Find where the given text appears and provide that cell's center as [X, Y] coordinate. 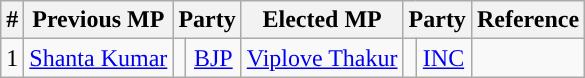
1 [12, 58]
Elected MP [322, 20]
Viplove Thakur [322, 58]
# [12, 20]
Previous MP [98, 20]
BJP [213, 58]
Shanta Kumar [98, 58]
Reference [528, 20]
INC [444, 58]
